Determine the [x, y] coordinate at the center of the cell enclosing the given text.  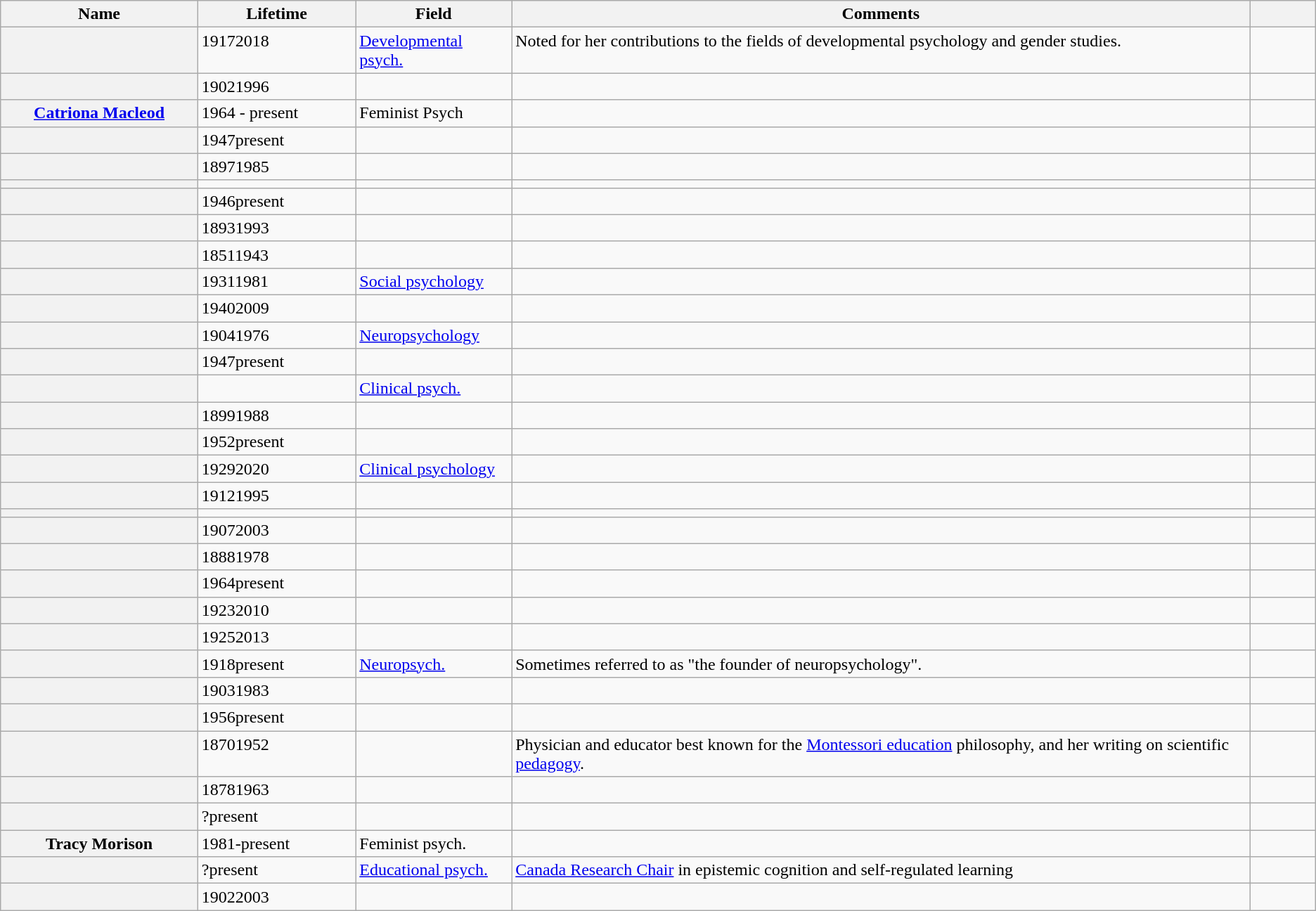
1981-present [276, 844]
19292020 [276, 469]
1956present [276, 717]
Field [434, 14]
1964 - present [276, 113]
19021996 [276, 86]
18991988 [276, 415]
Social psychology [434, 281]
Lifetime [276, 14]
Comments [881, 14]
Clinical psych. [434, 389]
Tracy Morison [100, 844]
Educational psych. [434, 870]
1964present [276, 583]
Canada Research Chair in epistemic cognition and self-regulated learning [881, 870]
19121995 [276, 496]
Noted for her contributions to the fields of developmental psychology and gender studies. [881, 51]
19172018 [276, 51]
19311981 [276, 281]
Clinical psychology [434, 469]
Sometimes referred to as "the founder of neuropsychology". [881, 664]
1952present [276, 442]
18511943 [276, 254]
Developmental psych. [434, 51]
19022003 [276, 897]
Neuropsychology [434, 335]
18881978 [276, 557]
19072003 [276, 530]
18971985 [276, 167]
18931993 [276, 228]
Feminist Psych [434, 113]
19031983 [276, 690]
1918present [276, 664]
1946present [276, 201]
19232010 [276, 610]
18701952 [276, 754]
18781963 [276, 790]
19041976 [276, 335]
Physician and educator best known for the Montessori education philosophy, and her writing on scientific pedagogy. [881, 754]
Feminist psych. [434, 844]
19402009 [276, 308]
Neuropsych. [434, 664]
Catriona Macleod [100, 113]
Name [100, 14]
19252013 [276, 637]
